Provide the (X, Y) coordinate of the cell's center where the given text is located.  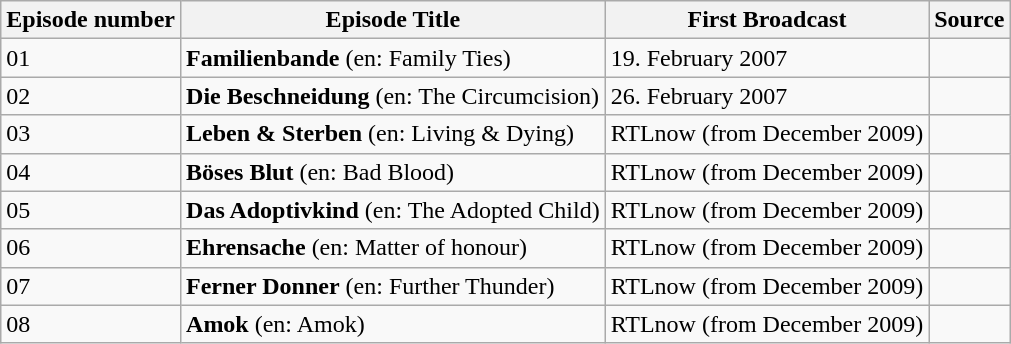
Episode Title (394, 20)
07 (91, 286)
04 (91, 172)
Leben & Sterben (en: Living & Dying) (394, 134)
19. February 2007 (767, 58)
Das Adoptivkind (en: The Adopted Child) (394, 210)
06 (91, 248)
Source (970, 20)
08 (91, 324)
02 (91, 96)
Böses Blut (en: Bad Blood) (394, 172)
05 (91, 210)
01 (91, 58)
Amok (en: Amok) (394, 324)
03 (91, 134)
Die Beschneidung (en: The Circumcision) (394, 96)
Episode number (91, 20)
Ehrensache (en: Matter of honour) (394, 248)
First Broadcast (767, 20)
26. February 2007 (767, 96)
Ferner Donner (en: Further Thunder) (394, 286)
Familienbande (en: Family Ties) (394, 58)
